Output the (x, y) coordinate of the center of the cell containing the given text.  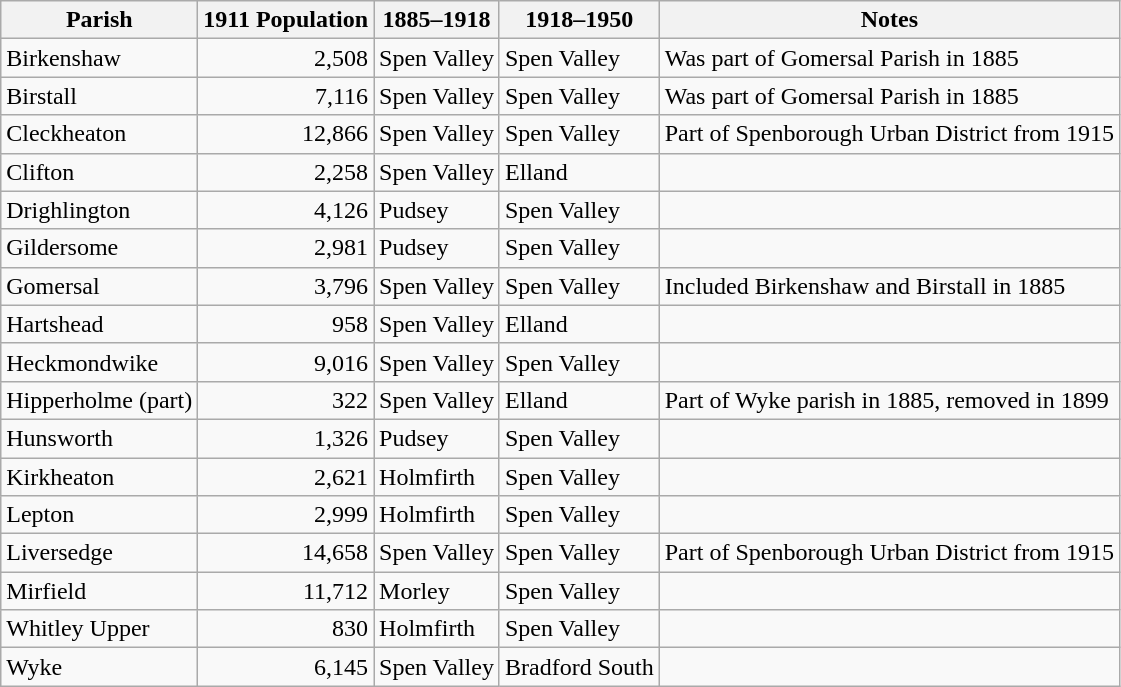
2,508 (286, 58)
9,016 (286, 362)
14,658 (286, 553)
2,981 (286, 248)
Hartshead (100, 324)
4,126 (286, 210)
Hunsworth (100, 438)
830 (286, 629)
Gildersome (100, 248)
322 (286, 400)
2,621 (286, 477)
2,258 (286, 172)
11,712 (286, 591)
Bradford South (579, 667)
Liversedge (100, 553)
Mirfield (100, 591)
Morley (437, 591)
Lepton (100, 515)
1885–1918 (437, 20)
1,326 (286, 438)
Birkenshaw (100, 58)
Hipperholme (part) (100, 400)
12,866 (286, 134)
958 (286, 324)
Included Birkenshaw and Birstall in 1885 (889, 286)
Drighlington (100, 210)
Whitley Upper (100, 629)
6,145 (286, 667)
7,116 (286, 96)
3,796 (286, 286)
Birstall (100, 96)
Cleckheaton (100, 134)
2,999 (286, 515)
Notes (889, 20)
1918–1950 (579, 20)
Kirkheaton (100, 477)
Clifton (100, 172)
1911 Population (286, 20)
Wyke (100, 667)
Part of Wyke parish in 1885, removed in 1899 (889, 400)
Heckmondwike (100, 362)
Gomersal (100, 286)
Parish (100, 20)
